Search for the cell housing the specified text and yield its [X, Y] center coordinate. 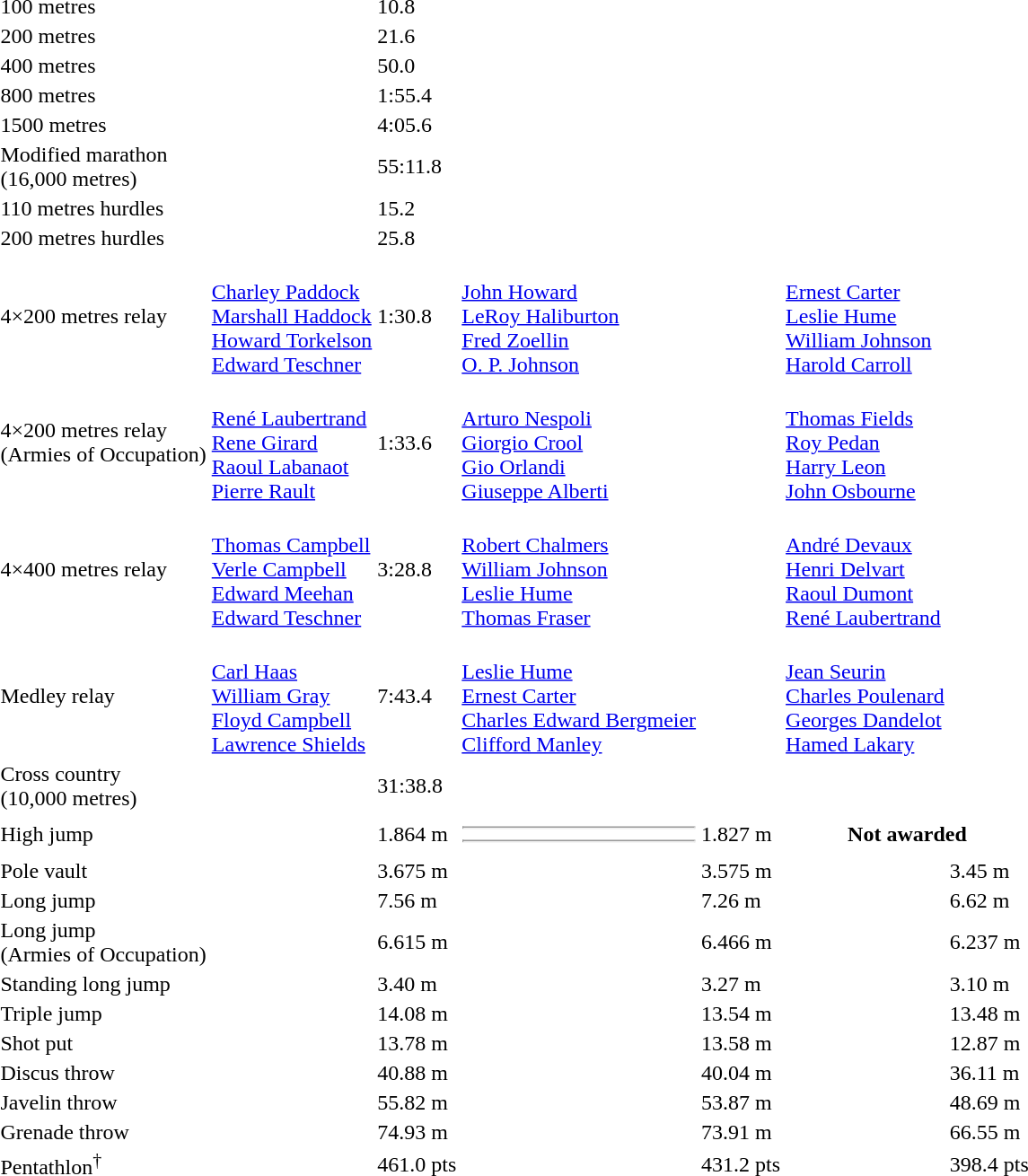
4:05.6 [417, 125]
Leslie HumeErnest CarterCharles Edward BergmeierClifford Manley [579, 696]
Arturo NespoliGiorgio CroolGio OrlandiGiuseppe Alberti [579, 443]
53.87 m [742, 1102]
15.2 [417, 208]
3:28.8 [417, 569]
7.26 m [742, 900]
1:55.4 [417, 95]
1:33.6 [417, 443]
Thomas CampbellVerle CampbellEdward MeehanEdward Teschner [292, 569]
6.615 m [417, 943]
73.91 m [742, 1132]
3.675 m [417, 871]
13.58 m [742, 1043]
13.54 m [742, 1014]
René LaubertrandRene GirardRaoul LabanaotPierre Rault [292, 443]
1.827 m [742, 835]
Charley PaddockMarshall HaddockHoward TorkelsonEdward Teschner [292, 316]
40.88 m [417, 1073]
John HowardLeRoy HaliburtonFred ZoellinO. P. Johnson [579, 316]
13.78 m [417, 1043]
Jean SeurinCharles PoulenardGeorges DandelotHamed Lakary [865, 696]
25.8 [417, 238]
3.27 m [742, 984]
7.56 m [417, 900]
Carl HaasWilliam GrayFloyd CampbellLawrence Shields [292, 696]
74.93 m [417, 1132]
6.466 m [742, 943]
1.864 m [417, 835]
21.6 [417, 36]
14.08 m [417, 1014]
7:43.4 [417, 696]
Ernest CarterLeslie HumeWilliam JohnsonHarold Carroll [865, 316]
Robert ChalmersWilliam JohnsonLeslie HumeThomas Fraser [579, 569]
Thomas FieldsRoy PedanHarry LeonJohn Osbourne [865, 443]
55:11.8 [417, 167]
1:30.8 [417, 316]
31:38.8 [417, 786]
50.0 [417, 66]
André DevauxHenri DelvartRaoul DumontRené Laubertrand [865, 569]
3.40 m [417, 984]
40.04 m [742, 1073]
55.82 m [417, 1102]
3.575 m [742, 871]
